Determine the [x, y] coordinate at the center of the cell enclosing the given text.  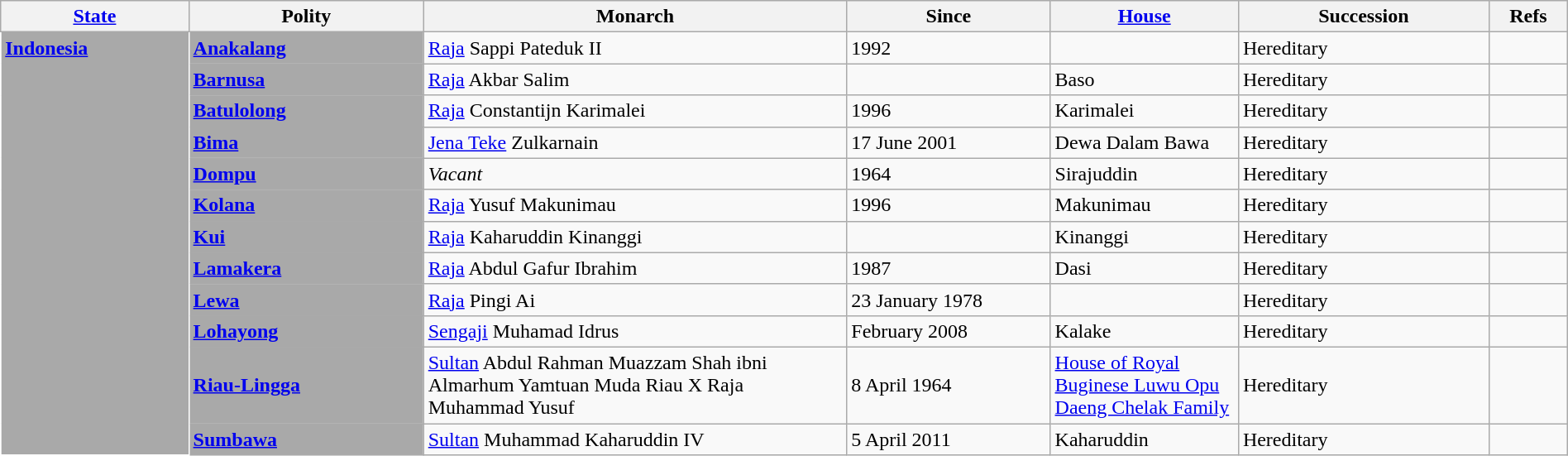
Monarch [635, 17]
Succession [1363, 17]
8 April 1964 [949, 385]
State [94, 17]
February 2008 [949, 331]
Dompu [306, 174]
Polity [306, 17]
Lamakera [306, 268]
Lewa [306, 300]
Riau-Lingga [306, 385]
Raja Constantijn Karimalei [635, 111]
Sirajuddin [1145, 174]
Raja Kaharuddin Kinanggi [635, 237]
Makunimau [1145, 205]
Raja Pingi Ai [635, 300]
Baso [1145, 79]
1987 [949, 268]
Raja Abdul Gafur Ibrahim [635, 268]
17 June 2001 [949, 142]
5 April 2011 [949, 439]
23 January 1978 [949, 300]
Raja Akbar Salim [635, 79]
Anakalang [306, 48]
Dasi [1145, 268]
1964 [949, 174]
Sengaji Muhamad Idrus [635, 331]
Kaharuddin [1145, 439]
Indonesia [94, 243]
Sultan Abdul Rahman Muazzam Shah ibni Almarhum Yamtuan Muda Riau X Raja Muhammad Yusuf [635, 385]
Kui [306, 237]
Jena Teke Zulkarnain [635, 142]
Vacant [635, 174]
Karimalei [1145, 111]
1992 [949, 48]
Since [949, 17]
Kalake [1145, 331]
Lohayong [306, 331]
Kinanggi [1145, 237]
Sultan Muhammad Kaharuddin IV [635, 439]
Bima [306, 142]
Raja Yusuf Makunimau [635, 205]
House [1145, 17]
Barnusa [306, 79]
House of Royal Buginese Luwu Opu Daeng Chelak Family [1145, 385]
Raja Sappi Pateduk II [635, 48]
Refs [1528, 17]
Dewa Dalam Bawa [1145, 142]
Batulolong [306, 111]
Sumbawa [306, 439]
Kolana [306, 205]
